Capture the cell that displays the provided text and extract its [x, y] central coordinate. 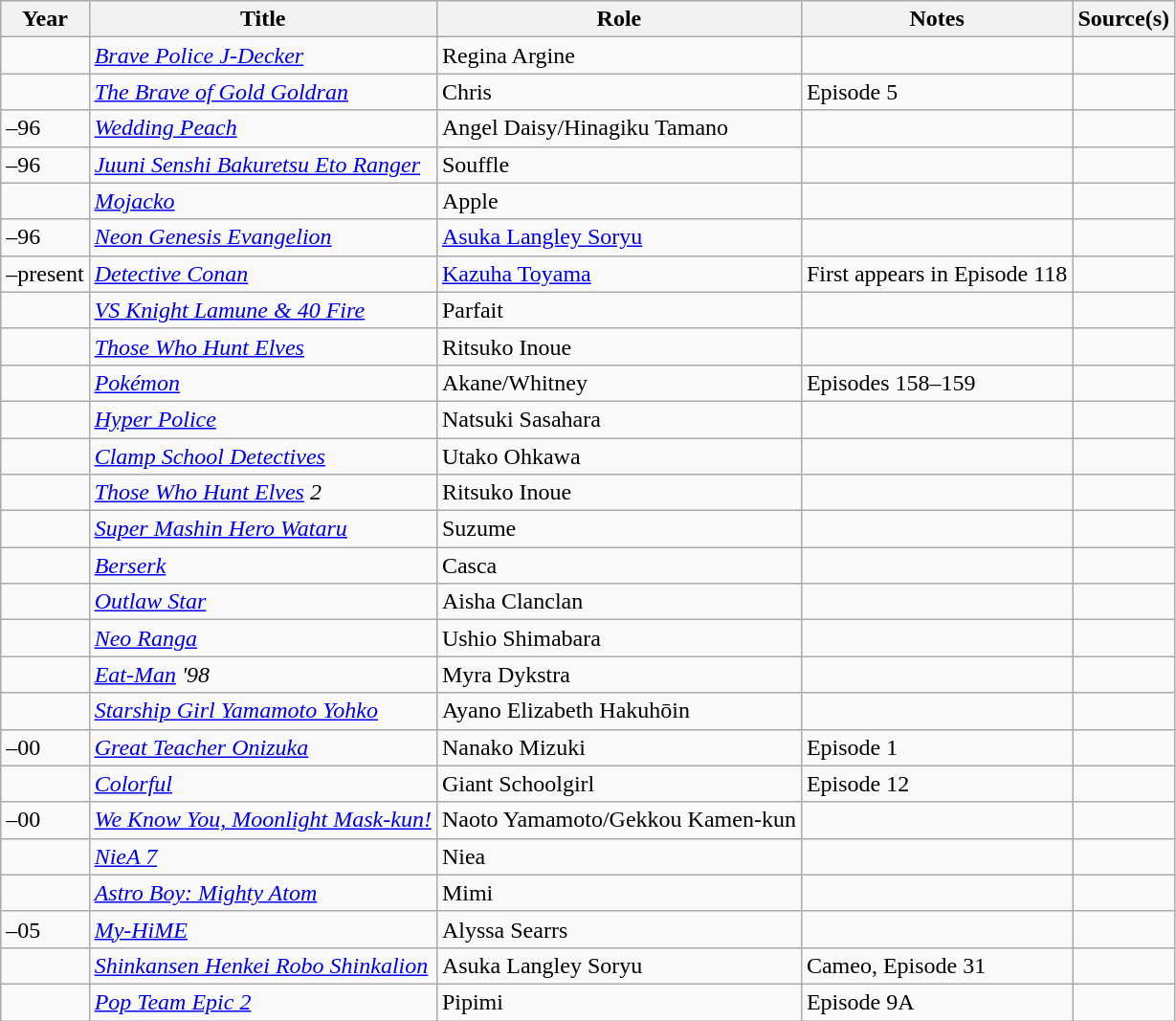
Berserk [262, 566]
First appears in Episode 118 [936, 274]
Giant Schoolgirl [618, 784]
Ayano Elizabeth Hakuhōin [618, 711]
Angel Daisy/Hinagiku Tamano [618, 128]
Akane/Whitney [618, 383]
Episode 12 [936, 784]
Episode 9A [936, 1002]
Aisha Clanclan [618, 602]
Year [45, 19]
My-HiME [262, 929]
Detective Conan [262, 274]
Alyssa Searrs [618, 929]
Neon Genesis Evangelion [262, 237]
Nanako Mizuki [618, 747]
Kazuha Toyama [618, 274]
Those Who Hunt Elves [262, 346]
Juuni Senshi Bakuretsu Eto Ranger [262, 165]
The Brave of Gold Goldran [262, 92]
Outlaw Star [262, 602]
Episodes 158–159 [936, 383]
Parfait [618, 310]
Apple [618, 201]
Wedding Peach [262, 128]
–present [45, 274]
Starship Girl Yamamoto Yohko [262, 711]
Suzume [618, 529]
Clamp School Detectives [262, 456]
–05 [45, 929]
Cameo, Episode 31 [936, 966]
Astro Boy: Mighty Atom [262, 893]
Hyper Police [262, 419]
Role [618, 19]
Pokémon [262, 383]
Pipimi [618, 1002]
Mimi [618, 893]
Episode 5 [936, 92]
Souffle [618, 165]
Mojacko [262, 201]
Title [262, 19]
Casca [618, 566]
NieA 7 [262, 856]
Naoto Yamamoto/Gekkou Kamen-kun [618, 820]
Neo Ranga [262, 638]
Great Teacher Onizuka [262, 747]
Source(s) [1123, 19]
Episode 1 [936, 747]
Those Who Hunt Elves 2 [262, 493]
Utako Ohkawa [618, 456]
We Know You, Moonlight Mask-kun! [262, 820]
Brave Police J-Decker [262, 55]
Shinkansen Henkei Robo Shinkalion [262, 966]
Myra Dykstra [618, 675]
Eat-Man '98 [262, 675]
Ushio Shimabara [618, 638]
Colorful [262, 784]
Notes [936, 19]
Chris [618, 92]
Niea [618, 856]
VS Knight Lamune & 40 Fire [262, 310]
Regina Argine [618, 55]
Pop Team Epic 2 [262, 1002]
Natsuki Sasahara [618, 419]
Super Mashin Hero Wataru [262, 529]
